Detect which cell encompasses the target text, then output its (x, y) center coordinate. 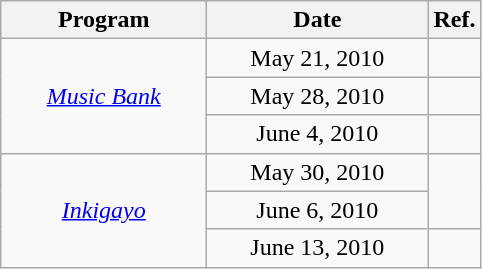
May 21, 2010 (318, 58)
Ref. (454, 20)
Inkigayo (104, 210)
May 30, 2010 (318, 172)
Music Bank (104, 96)
June 6, 2010 (318, 210)
Date (318, 20)
Program (104, 20)
June 13, 2010 (318, 248)
May 28, 2010 (318, 96)
June 4, 2010 (318, 134)
